Return the [X, Y] coordinate for the center point of the cell that contains the specified text.  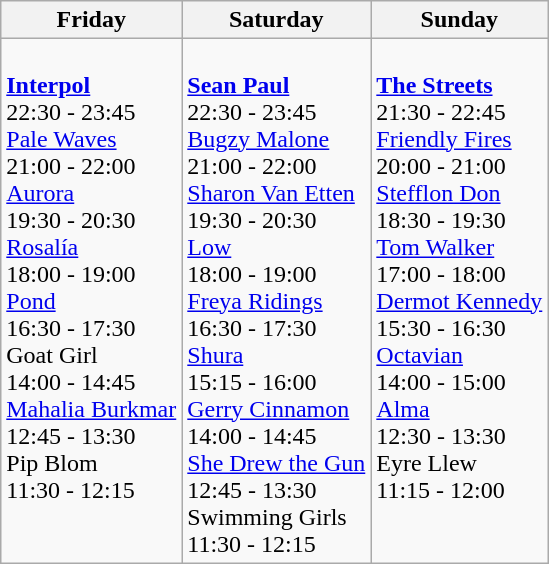
Saturday [276, 20]
Friday [92, 20]
Sunday [460, 20]
